Search for the cell housing the specified text and yield its [X, Y] center coordinate. 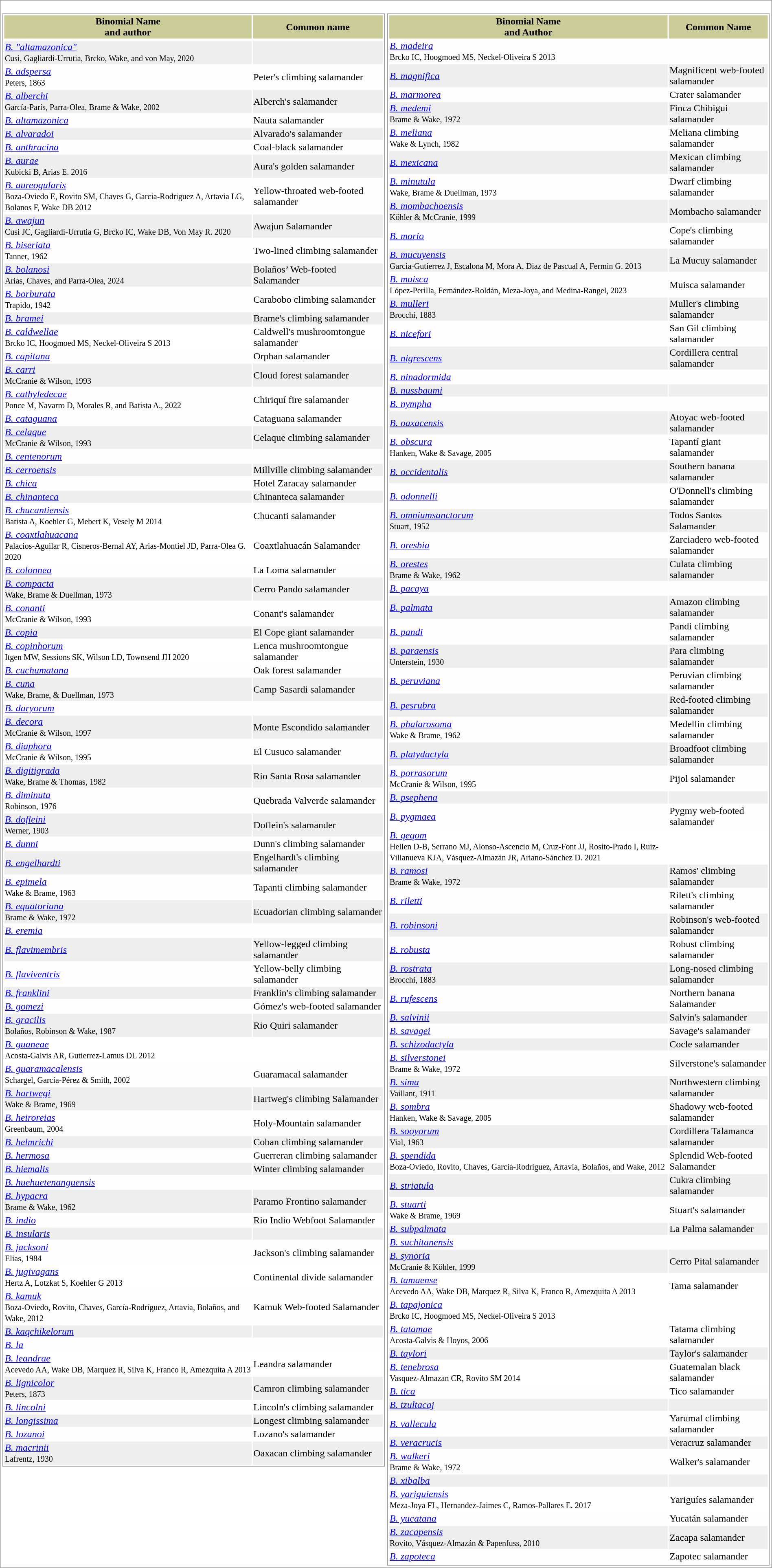
Rio Indio Webfoot Salamander [318, 1220]
Tapantí giant salamander [718, 447]
B. aureogularisBoza-Oviedo E, Rovito SM, Chaves G, Garcia-Rodriguez A, Artavia LG, Bolanos F, Wake DB 2012 [128, 196]
B. nigrescens [529, 358]
B. omniumsanctorumStuart, 1952 [529, 521]
B. psephena [529, 797]
Atoyac web-footed salamander [718, 423]
B. chucantiensisBatista A, Koehler G, Mebert K, Vesely M 2014 [128, 516]
B. diminutaRobinson, 1976 [128, 800]
B. hermosa [128, 1156]
B. colonnea [128, 570]
Cope's climbing salamander [718, 235]
B. longissima [128, 1421]
B. guaramacalensisSchargel, García-Pérez & Smith, 2002 [128, 1074]
B. insularis [128, 1234]
B. tatamaeAcosta-Galvis & Hoyos, 2006 [529, 1335]
B. conantiMcCranie & Wilson, 1993 [128, 614]
B. melianaWake & Lynch, 1982 [529, 138]
B. equatorianaBrame & Wake, 1972 [128, 912]
B. gomezi [128, 1007]
Alberch's salamander [318, 101]
B. occidentalis [529, 472]
Yellow-throated web-footed salamander [318, 196]
Medellin climbing salamander [718, 729]
Pygmy web-footed salamander [718, 816]
Ecuadorian climbing salamander [318, 912]
B. guaneaeAcosta-Galvis AR, Gutierrez-Lamus DL 2012 [128, 1049]
B. diaphoraMcCranie & Wilson, 1995 [128, 751]
B. nussbaumi [529, 391]
B. kamuk Boza-Oviedo, Rovito, Chaves, García-Rodríguez, Artavia, Bolaños, and Wake, 2012 [128, 1307]
Guaramacal salamander [318, 1074]
Cataguana salamander [318, 418]
Cocle salamander [718, 1044]
Peter's climbing salamander [318, 77]
B. franklini [128, 993]
B. lincolni [128, 1407]
Franklin's climbing salamander [318, 993]
B. silverstoneiBrame & Wake, 1972 [529, 1063]
Taylor's salamander [718, 1354]
Brame's climbing salamander [318, 318]
Yariguíes salamander [718, 1499]
Chiriquí fire salamander [318, 399]
B. macriniiLafrentz, 1930 [128, 1453]
B. pandi [529, 631]
B. robinsoni [529, 925]
Coal-black salamander [318, 147]
B. salvinii [529, 1017]
Oak forest salamander [318, 670]
Winter climbing salamander [318, 1169]
O'Donnell's climbing salamander [718, 496]
B. vallecula [529, 1423]
Meliana climbing salamander [718, 138]
B. epimelaWake & Brame, 1963 [128, 887]
B. xibalba [529, 1481]
B. flavimembris [128, 949]
Carabobo climbing salamander [318, 299]
Hotel Zaracay salamander [318, 484]
Camron climbing salamander [318, 1388]
Stuart's salamander [718, 1210]
B. tapajonicaBrcko IC, Hoogmoed MS, Neckel-Oliveira S 2013 [529, 1310]
Hartweg's climbing Salamander [318, 1098]
B. sooyorumVial, 1963 [529, 1137]
Common name [318, 27]
B. paraensisUnterstein, 1930 [529, 656]
Nauta salamander [318, 120]
B. anthracina [128, 147]
Holy-Mountain salamander [318, 1123]
B. pygmaea [529, 816]
Lincoln's climbing salamander [318, 1407]
Dwarf climbing salamander [718, 187]
B. obscuraHanken, Wake & Savage, 2005 [529, 447]
B. ramosiBrame & Wake, 1972 [529, 876]
B. madeiraBrcko IC, Hoogmoed MS, Neckel-Oliveira S 2013 [529, 51]
Todos Santos Salamander [718, 521]
B. hiemalis [128, 1169]
Cordillera central salamander [718, 358]
B. spendidaBoza-Oviedo, Rovito, Chaves, García-Rodríguez, Artavia, Bolaños, and Wake, 2012 [529, 1161]
B. oaxacensis [529, 423]
La Loma salamander [318, 570]
Binomial Name and author [128, 27]
B. sombraHanken, Wake & Savage, 2005 [529, 1112]
Broadfoot climbing salamander [718, 754]
B. gracilisBolaños, Robinson & Wake, 1987 [128, 1025]
Millville climbing salamander [318, 470]
B. ninadormida [529, 377]
Kamuk Web-footed Salamander [318, 1307]
B. heiroreiasGreenbaum, 2004 [128, 1123]
B. adspersaPeters, 1863 [128, 77]
B. cataguana [128, 418]
B. palmata [529, 607]
B. cathyledecaePonce M, Navarro D, Morales R, and Batista A., 2022 [128, 399]
Salvin's salamander [718, 1017]
Savage's salamander [718, 1031]
B. bolanosi Arias, Chaves, and Parra-Olea, 2024 [128, 275]
B. leandraeAcevedo AA, Wake DB, Marquez R, Silva K, Franco R, Amezquita A 2013 [128, 1364]
B. walkeriBrame & Wake, 1972 [529, 1462]
Finca Chibigui salamander [718, 113]
B. yariguiensisMeza-Joya FL, Hernandez-Jaimes C, Ramos-Pallares E. 2017 [529, 1499]
B. helmrichi [128, 1142]
Robinson's web-footed salamander [718, 925]
Celaque climbing salamander [318, 438]
B. hartwegiWake & Brame, 1969 [128, 1098]
Mexican climbing salamander [718, 162]
Pandi climbing salamander [718, 631]
B. taylori [529, 1354]
B. la [128, 1345]
La Mucuy salamander [718, 260]
B. capitana [128, 356]
B. alberchiGarcía-París, Parra-Olea, Brame & Wake, 2002 [128, 101]
B. daryorum [128, 708]
Dunn's climbing salamander [318, 844]
Rilett's climbing salamander [718, 900]
Longest climbing salamander [318, 1421]
Northwestern climbing salamander [718, 1088]
B. indio [128, 1220]
B. savagei [529, 1031]
B. orestesBrame & Wake, 1962 [529, 570]
B. flaviventris [128, 974]
Oaxacan climbing salamander [318, 1453]
Chinanteca salamander [318, 497]
B. copinhorumItgen MW, Sessions SK, Wilson LD, Townsend JH 2020 [128, 651]
Doflein's salamander [318, 825]
Mombacho salamander [718, 211]
Cloud forest salamander [318, 375]
Para climbing salamander [718, 656]
B. synoriaMcCranie & Köhler, 1999 [529, 1261]
B. nympha [529, 404]
B. carriMcCranie & Wilson, 1993 [128, 375]
Northern banana Salamander [718, 998]
B. subpalmata [529, 1229]
Zarciadero web-footed salamander [718, 545]
B. tamaenseAcevedo AA, Wake DB, Marquez R, Silva K, Franco R, Amezquita A 2013 [529, 1286]
B. huehuetenanguensis [128, 1183]
B. "altamazonica"Cusi, Gagliardi-Urrutia, Brcko, Wake, and von May, 2020 [128, 52]
Silverstone's salamander [718, 1063]
Walker's salamander [718, 1462]
B. simaVaillant, 1911 [529, 1088]
Chucanti salamander [318, 516]
B. borburataTrapido, 1942 [128, 299]
B. magnifica [529, 76]
B. chica [128, 484]
Coaxtlahuacán Salamander [318, 546]
B. cuchumatana [128, 670]
Paramo Frontino salamander [318, 1201]
B. suchitanensis [529, 1242]
B. engelhardti [128, 863]
B. biseriataTanner, 1962 [128, 250]
Caldwell's mushroomtongue salamander [318, 337]
Lenca mushroomtongue salamander [318, 651]
Jackson's climbing salamander [318, 1252]
B. altamazonica [128, 120]
B. jacksoniElias, 1984 [128, 1252]
B. auraeKubicki B, Arias E. 2016 [128, 166]
B. compactaWake, Brame & Duellman, 1973 [128, 589]
Lozano's salamander [318, 1434]
Crater salamander [718, 95]
B. qeqomHellen D-B, Serrano MJ, Alonso-Ascencio M, Cruz-Font JJ, Rosito-Prado I, Ruiz-Villanueva KJA, Vásquez-Almazán JR, Ariano-Sánchez D. 2021 [529, 847]
B. mulleriBrocchi, 1883 [529, 309]
Yellow-legged climbing salamander [318, 949]
B. robusta [529, 949]
B. tzultacaj [529, 1405]
Tapanti climbing salamander [318, 887]
Tico salamander [718, 1391]
Ramos' climbing salamander [718, 876]
B. nicefori [529, 333]
B. pacaya [529, 589]
Quebrada Valverde salamander [318, 800]
B. decoraMcCranie & Wilson, 1997 [128, 727]
B. mombachoensisKöhler & McCranie, 1999 [529, 211]
El Cope giant salamander [318, 633]
Coban climbing salamander [318, 1142]
Monte Escondido salamander [318, 727]
Culata climbing salamander [718, 570]
Cukra climbing salamander [718, 1185]
B. alvaradoi [128, 134]
B. caldwellaeBrcko IC, Hoogmoed MS, Neckel-Oliveira S 2013 [128, 337]
B. zacapensisRovito, Vásquez-Almazán & Papenfuss, 2010 [529, 1537]
B. peruviana [529, 680]
Two-lined climbing salamander [318, 250]
Muller's climbing salamander [718, 309]
B. minutulaWake, Brame & Duellman, 1973 [529, 187]
San Gil climbing salamander [718, 333]
B. phalarosomaWake & Brame, 1962 [529, 729]
B. lignicolorPeters, 1873 [128, 1388]
Rio Santa Rosa salamander [318, 776]
B. marmorea [529, 95]
B. morio [529, 235]
Bolaños’ Web-footed Salamander [318, 275]
Red-footed climbing salamander [718, 705]
B. schizodactyla [529, 1044]
Veracruz salamander [718, 1443]
Zapotec salamander [718, 1557]
B. oresbia [529, 545]
B. rostrataBrocchi, 1883 [529, 974]
Conant's salamander [318, 614]
Aura's golden salamander [318, 166]
Yucatán salamander [718, 1518]
B. awajunCusi JC, Gagliardi-Urrutia G, Brcko IC, Wake DB, Von May R. 2020 [128, 226]
Guerreran climbing salamander [318, 1156]
Orphan salamander [318, 356]
Magnificent web-footed salamander [718, 76]
B. riletti [529, 900]
Common Name [718, 27]
B. medemiBrame & Wake, 1972 [529, 113]
B. celaqueMcCranie & Wilson, 1993 [128, 438]
B. veracrucis [529, 1443]
B. odonnelli [529, 496]
B. mexicana [529, 162]
Southern banana salamander [718, 472]
B. kaqchikelorum [128, 1332]
B. jugivagansHertz A, Lotzkat S, Koehler G 2013 [128, 1277]
B. tica [529, 1391]
B. centenorum [128, 457]
B. tenebrosaVasquez-Almazan CR, Rovito SM 2014 [529, 1372]
B. rufescens [529, 998]
B. digitigradaWake, Brame & Thomas, 1982 [128, 776]
B. zapoteca [529, 1557]
Gómez's web-footed salamander [318, 1007]
Continental divide salamander [318, 1277]
Yarumal climbing salamander [718, 1423]
Yellow-belly climbing salamander [318, 974]
Cerro Pando salamander [318, 589]
Amazon climbing salamander [718, 607]
Shadowy web-footed salamander [718, 1112]
Long-nosed climbing salamander [718, 974]
Leandra salamander [318, 1364]
Engelhardt's climbing salamander [318, 863]
Peruvian climbing salamander [718, 680]
El Cusuco salamander [318, 751]
B. yucatana [529, 1518]
Tama salamander [718, 1286]
B. dunni [128, 844]
B. chinanteca [128, 497]
Cordillera Talamanca salamander [718, 1137]
Camp Sasardi salamander [318, 689]
B. eremia [128, 931]
Rio Quiri salamander [318, 1025]
Splendid Web-footed Salamander [718, 1161]
Cerro Pital salamander [718, 1261]
B. striatula [529, 1185]
Zacapa salamander [718, 1537]
B. pesrubra [529, 705]
B. bramei [128, 318]
B. hypacraBrame & Wake, 1962 [128, 1201]
Pijol salamander [718, 778]
B. coaxtlahuacanaPalacios-Aguilar R, Cisneros-Bernal AY, Arias-Montiel JD, Parra-Olea G. 2020 [128, 546]
B. stuartiWake & Brame, 1969 [529, 1210]
Muisca salamander [718, 284]
B. muisca López-Perilla, Fernández-Roldán, Meza-Joya, and Medina-Rangel, 2023 [529, 284]
B. porrasorumMcCranie & Wilson, 1995 [529, 778]
B. cunaWake, Brame, & Duellman, 1973 [128, 689]
Guatemalan black salamander [718, 1372]
B. mucuyensisGarcia-Gutierrez J, Escalona M, Mora A, Diaz de Pascual A, Fermin G. 2013 [529, 260]
Binomial Name and Author [529, 27]
Tatama climbing salamander [718, 1335]
B. copia [128, 633]
B. dofleiniWerner, 1903 [128, 825]
B. lozanoi [128, 1434]
Alvarado's salamander [318, 134]
La Palma salamander [718, 1229]
Robust climbing salamander [718, 949]
B. platydactyla [529, 754]
Awajun Salamander [318, 226]
B. cerroensis [128, 470]
